Return (X, Y) of the center of cell containing provided text 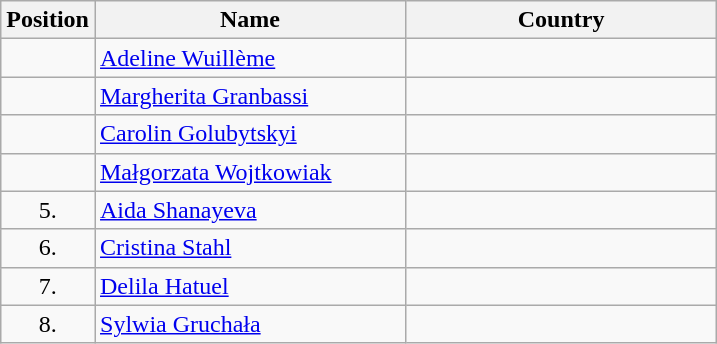
Country (562, 20)
Adeline Wuillème (250, 58)
Małgorzata Wojtkowiak (250, 172)
Position (48, 20)
6. (48, 248)
Margherita Granbassi (250, 96)
8. (48, 324)
Sylwia Gruchała (250, 324)
5. (48, 210)
7. (48, 286)
Cristina Stahl (250, 248)
Name (250, 20)
Aida Shanayeva (250, 210)
Delila Hatuel (250, 286)
Carolin Golubytskyi (250, 134)
